Determine the (x, y) coordinate at the center of the cell enclosing the given text.  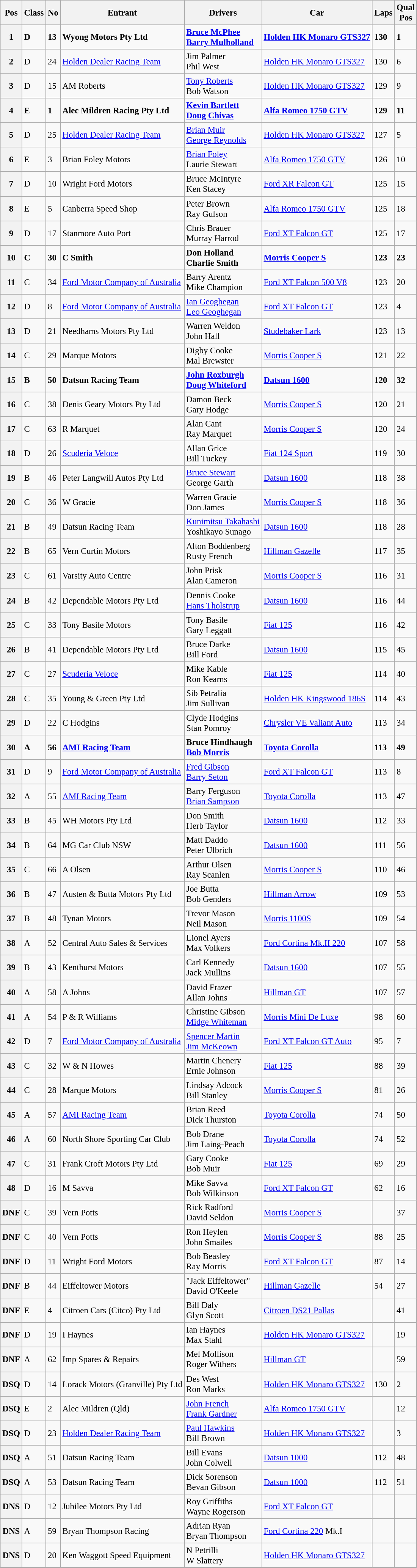
Wyong Motors Pty Ltd (122, 37)
Ford XR Falcon GT (317, 184)
Peter Brown Ray Gulson (223, 209)
Bryan Thompson Racing (122, 1531)
Bruce Hindhaugh Bob Morris (223, 748)
Holden HK Kingswood 186S (317, 698)
Roy Griffiths Wayne Rogerson (223, 1507)
Frank Croft Motors Pty Ltd (122, 1164)
Clyde Hodgins Stan Pomroy (223, 723)
65 (53, 551)
Dennis Cooke Hans Tholstrup (223, 601)
Central Auto Sales & Services (122, 943)
Varsity Auto Centre (122, 576)
Chris Brauer Murray Harrod (223, 233)
Ford Cortina 220 Mk.I (317, 1531)
Car (317, 13)
Tynan Motors (122, 919)
Alan Cant Ray Marquet (223, 429)
C Hodgins (122, 723)
66 (53, 870)
A Johns (122, 993)
Bill Daly Glyn Scott (223, 1310)
I Haynes (122, 1335)
Bruce Stewart George Garth (223, 478)
126 (384, 159)
Alton Boddenberg Rusty French (223, 551)
Pos (11, 13)
QualPos (406, 13)
Bob Beasley Ray Morris (223, 1262)
Alec Mildren Racing Pty Ltd (122, 111)
Fred Gibson Barry Seton (223, 772)
WH Motors Pty Ltd (122, 821)
Drivers (223, 13)
110 (384, 870)
Spencer Martin Jim McKeown (223, 1041)
Stanmore Auto Port (122, 233)
Tony Roberts Bob Watson (223, 86)
"Jack Eiffeltower" David O'Keefe (223, 1286)
Jim Palmer Phil West (223, 61)
Mike Savva Bob Wilkinson (223, 1188)
N Petrilli W Slattery (223, 1555)
Eiffeltower Motors (122, 1286)
Ron Heylen John Smailes (223, 1237)
M Savva (122, 1188)
Rick Radford David Seldon (223, 1212)
Tony Basile Motors (122, 625)
Laps (384, 13)
64 (53, 845)
69 (384, 1164)
Ford XT Falcon GT Auto (317, 1041)
Tony Basile Gary Leggatt (223, 625)
121 (384, 356)
Digby Cooke Mal Brewster (223, 356)
63 (53, 429)
127 (384, 135)
Martin Chenery Ernie Johnson (223, 1065)
Brian Reed Dick Thurston (223, 1115)
P & R Williams (122, 1017)
Imp Spares & Repairs (122, 1359)
Lorack Motors (Granville) Pty Ltd (122, 1384)
Denis Geary Motors Pty Ltd (122, 404)
Studebaker Lark (317, 331)
Des West Ron Marks (223, 1384)
North Shore Sporting Car Club (122, 1139)
Arthur Olsen Ray Scanlen (223, 870)
Morris Mini De Luxe (317, 1017)
A Olsen (122, 870)
Paul Hawkins Bill Brown (223, 1433)
Lionel Ayers Max Volkers (223, 943)
Alec Mildren (Qld) (122, 1409)
Ian Haynes Max Stahl (223, 1335)
Don Holland Charlie Smith (223, 258)
Sib Petralia Jim Sullivan (223, 698)
Mike Kable Ron Kearns (223, 674)
Citroen Cars (Citco) Pty Ltd (122, 1310)
61 (53, 576)
Matt Daddo Peter Ulbrich (223, 845)
Lindsay Adcock Bill Stanley (223, 1090)
Barry Ferguson Brian Sampson (223, 796)
David Frazer Allan Johns (223, 993)
Barry Arentz Mike Champion (223, 282)
No (53, 13)
Warren Gracie Don James (223, 503)
Bruce McPhee Barry Mulholland (223, 37)
Class (34, 13)
Ford XT Falcon 500 V8 (317, 282)
Morris 1100S (317, 919)
Brian Foley Motors (122, 159)
Brian Muir George Reynolds (223, 135)
Vern Curtin Motors (122, 551)
Bob Drane Jim Laing-Peach (223, 1139)
115 (384, 649)
Jubilee Motors Pty Ltd (122, 1507)
Bruce Darke Bill Ford (223, 649)
Don Smith Herb Taylor (223, 821)
John Roxburgh Doug Whiteford (223, 380)
Warren Weldon John Hall (223, 331)
Kenthurst Motors (122, 967)
W & N Howes (122, 1065)
John French Frank Gardner (223, 1409)
98 (384, 1017)
Needhams Motors Pty Ltd (122, 331)
Young & Green Pty Ltd (122, 698)
MG Car Club NSW (122, 845)
Canberra Speed Shop (122, 209)
C Smith (122, 258)
Trevor Mason Neil Mason (223, 919)
Kunimitsu Takahashi Yoshikayo Sunago (223, 527)
Ian Geoghegan Leo Geoghegan (223, 306)
111 (384, 845)
87 (384, 1262)
95 (384, 1041)
Hillman Arrow (317, 894)
W Gracie (122, 503)
Mel Mollison Roger Withers (223, 1359)
Ford Cortina Mk.II 220 (317, 943)
Joe Butta Bob Genders (223, 894)
John Prisk Alan Cameron (223, 576)
Christine Gibson Midge Whiteman (223, 1017)
R Marquet (122, 429)
117 (384, 551)
Citroen DS21 Pallas (317, 1310)
Dick Sorenson Bevan Gibson (223, 1482)
Carl Kennedy Jack Mullins (223, 967)
Damon Beck Gary Hodge (223, 404)
Fiat 124 Sport (317, 453)
Adrian Ryan Bryan Thompson (223, 1531)
Gary Cooke Bob Muir (223, 1164)
Allan Grice Bill Tuckey (223, 453)
Bruce McIntyre Ken Stacey (223, 184)
Peter Langwill Autos Pty Ltd (122, 478)
Brian Foley Laurie Stewart (223, 159)
AM Roberts (122, 86)
Chrysler VE Valiant Auto (317, 723)
Entrant (122, 13)
Bill Evans John Colwell (223, 1457)
Ken Waggott Speed Equipment (122, 1555)
119 (384, 453)
Austen & Butta Motors Pty Ltd (122, 894)
Kevin Bartlett Doug Chivas (223, 111)
81 (384, 1090)
